Extract the [X, Y] coordinate from the center of the cell holding the provided text.  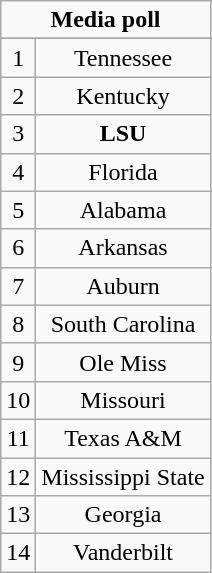
5 [18, 210]
South Carolina [123, 324]
3 [18, 134]
7 [18, 286]
Alabama [123, 210]
2 [18, 96]
11 [18, 438]
Georgia [123, 515]
10 [18, 400]
Tennessee [123, 58]
Arkansas [123, 248]
12 [18, 477]
Media poll [106, 20]
Kentucky [123, 96]
6 [18, 248]
8 [18, 324]
14 [18, 553]
Mississippi State [123, 477]
9 [18, 362]
Vanderbilt [123, 553]
Ole Miss [123, 362]
13 [18, 515]
Auburn [123, 286]
Missouri [123, 400]
Florida [123, 172]
LSU [123, 134]
Texas A&M [123, 438]
1 [18, 58]
4 [18, 172]
